From the cell containing the given text, extract its center point as (x, y) coordinate. 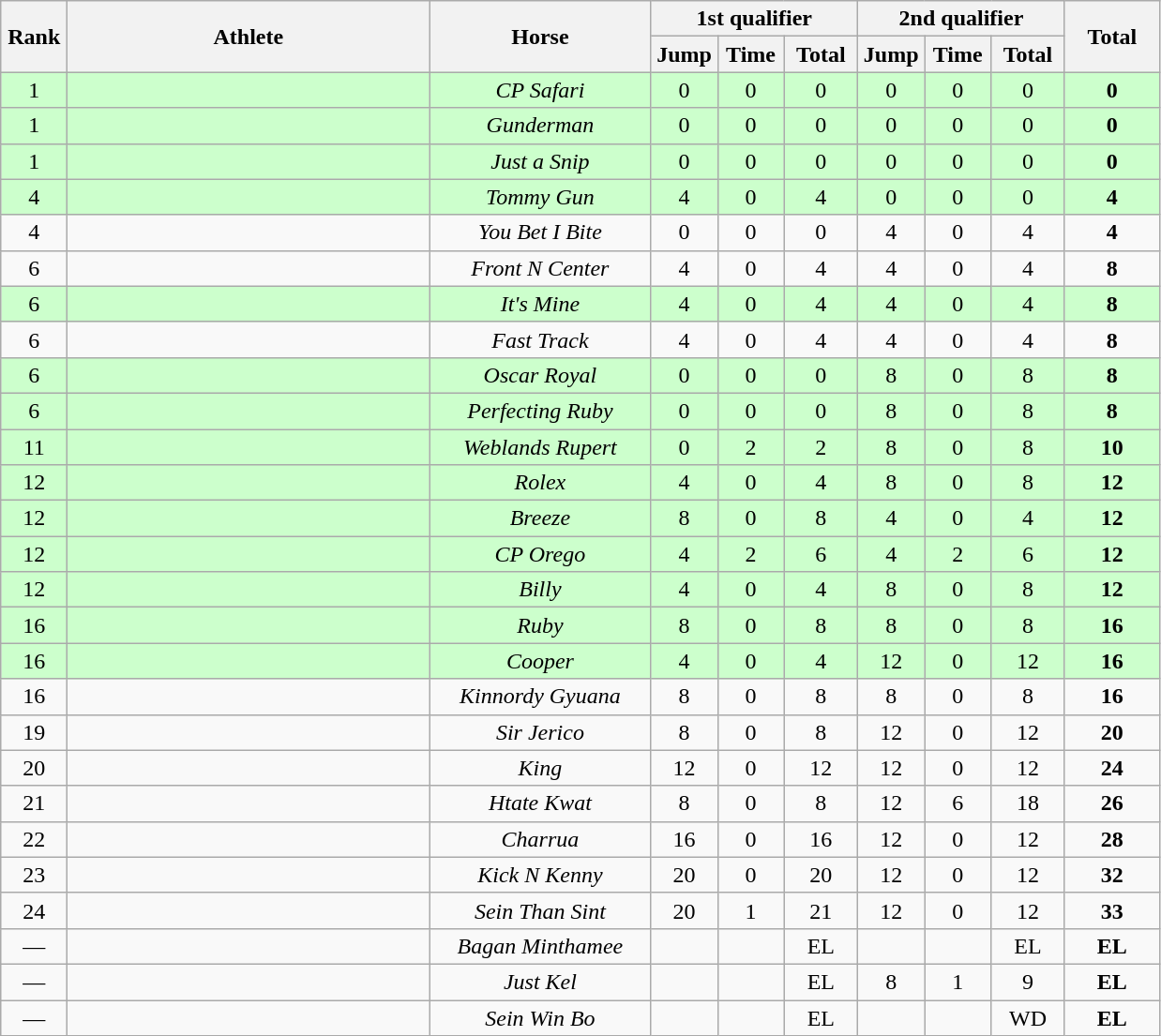
Sein Than Sint (540, 910)
28 (1112, 839)
19 (34, 732)
CP Orego (540, 554)
Breeze (540, 518)
18 (1028, 803)
11 (34, 447)
CP Safari (540, 90)
Billy (540, 590)
Front N Center (540, 268)
26 (1112, 803)
Tommy Gun (540, 197)
Kick N Kenny (540, 875)
22 (34, 839)
2nd qualifier (962, 19)
Weblands Rupert (540, 447)
WD (1028, 1017)
Oscar Royal (540, 375)
9 (1028, 982)
Rolex (540, 483)
It's Mine (540, 304)
Perfecting Ruby (540, 411)
King (540, 768)
Athlete (249, 37)
Sir Jerico (540, 732)
23 (34, 875)
10 (1112, 447)
33 (1112, 910)
Htate Kwat (540, 803)
Fast Track (540, 339)
Just Kel (540, 982)
Horse (540, 37)
1st qualifier (754, 19)
32 (1112, 875)
Kinnordy Gyuana (540, 697)
Sein Win Bo (540, 1017)
Gunderman (540, 126)
Rank (34, 37)
Just a Snip (540, 161)
Ruby (540, 625)
You Bet I Bite (540, 233)
Charrua (540, 839)
Cooper (540, 661)
Bagan Minthamee (540, 946)
